Find where the given text appears and provide that cell's center as [X, Y] coordinate. 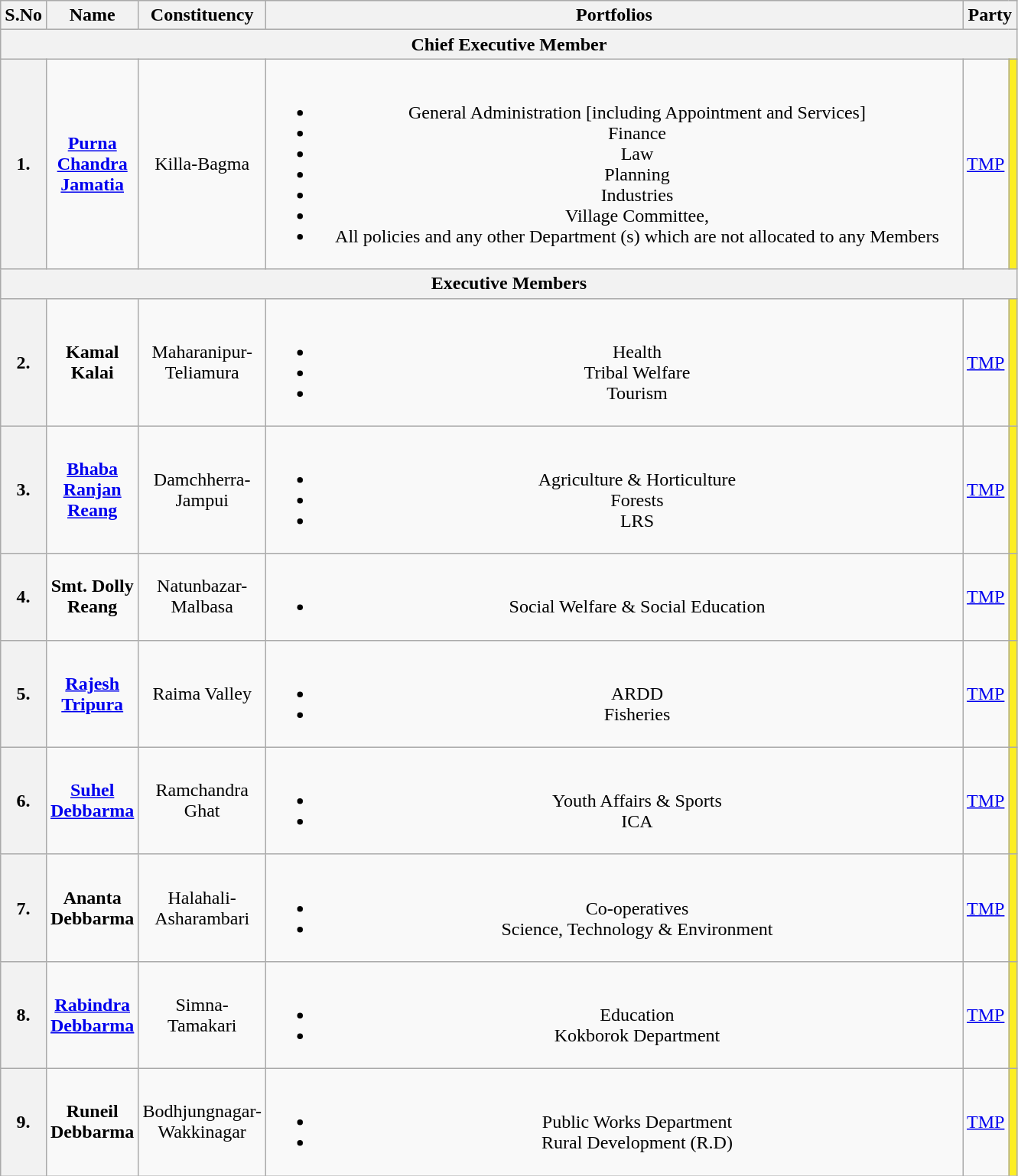
Purna Chandra Jamatia [92, 164]
Social Welfare & Social Education [613, 596]
EducationKokborok Department [613, 1015]
6. [24, 801]
Runeil Debbarma [92, 1122]
Simna-Tamakari [202, 1015]
Raima Valley [202, 694]
S.No [24, 15]
2. [24, 362]
Name [92, 15]
7. [24, 908]
Executive Members [509, 284]
Bhaba Ranjan Reang [92, 489]
Halahali-Asharambari [202, 908]
Constituency [202, 15]
9. [24, 1122]
Damchherra-Jampui [202, 489]
Suhel Debbarma [92, 801]
Maharanipur-Teliamura [202, 362]
Ramchandra Ghat [202, 801]
Killa-Bagma [202, 164]
Party [990, 15]
Smt. Dolly Reang [92, 596]
Rajesh Tripura [92, 694]
Youth Affairs & SportsICA [613, 801]
5. [24, 694]
Portfolios [613, 15]
Rabindra Debbarma [92, 1015]
Public Works DepartmentRural Development (R.D) [613, 1122]
Chief Executive Member [509, 44]
Kamal Kalai [92, 362]
Natunbazar-Malbasa [202, 596]
4. [24, 596]
Co-operativesScience, Technology & Environment [613, 908]
Ananta Debbarma [92, 908]
3. [24, 489]
Agriculture & HorticultureForestsLRS [613, 489]
8. [24, 1015]
HealthTribal WelfareTourism [613, 362]
1. [24, 164]
Bodhjungnagar-Wakkinagar [202, 1122]
ARDDFisheries [613, 694]
